Identify which cell holds the provided text, then report its [x, y] central coordinate. 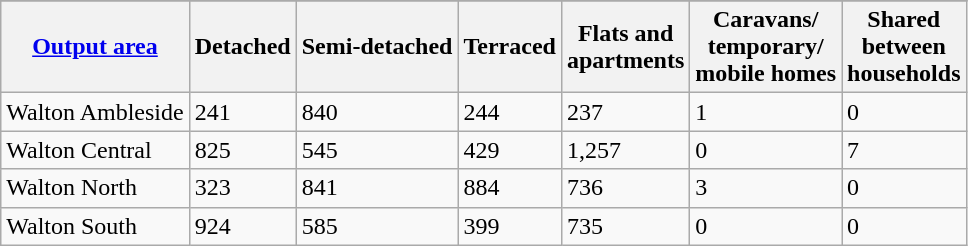
825 [242, 150]
323 [242, 188]
Walton North [95, 188]
Walton Central [95, 150]
924 [242, 226]
3 [766, 188]
Output area [95, 47]
1 [766, 112]
Semi-detached [377, 47]
Sharedbetweenhouseholds [904, 47]
244 [510, 112]
Caravans/temporary/mobile homes [766, 47]
Walton Ambleside [95, 112]
884 [510, 188]
429 [510, 150]
Terraced [510, 47]
585 [377, 226]
Flats andapartments [625, 47]
7 [904, 150]
840 [377, 112]
Walton South [95, 226]
237 [625, 112]
1,257 [625, 150]
736 [625, 188]
545 [377, 150]
735 [625, 226]
399 [510, 226]
Detached [242, 47]
841 [377, 188]
241 [242, 112]
